Identify which cell holds the provided text, then report its [x, y] central coordinate. 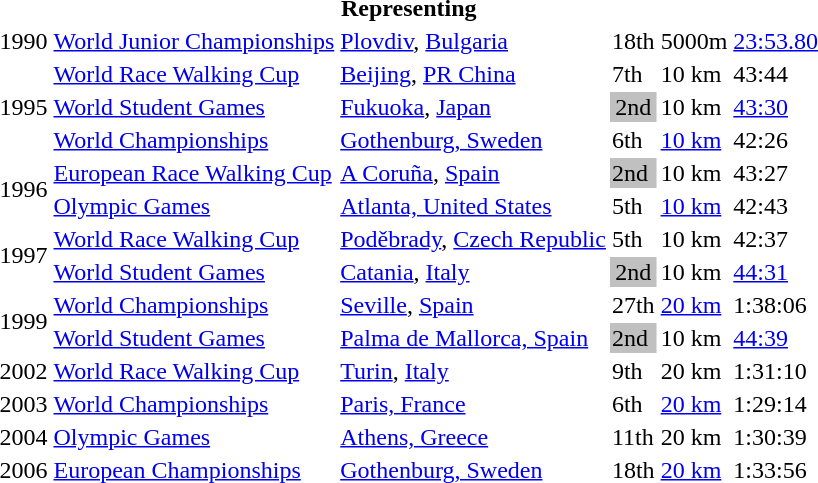
Gothenburg, Sweden [474, 140]
Athens, Greece [474, 437]
Beijing, PR China [474, 74]
Catania, Italy [474, 272]
European Race Walking Cup [194, 173]
Plovdiv, Bulgaria [474, 41]
18th [633, 41]
27th [633, 305]
Turin, Italy [474, 371]
Fukuoka, Japan [474, 107]
World Junior Championships [194, 41]
Atlanta, United States [474, 206]
7th [633, 74]
Poděbrady, Czech Republic [474, 239]
11th [633, 437]
5000m [694, 41]
9th [633, 371]
Seville, Spain [474, 305]
Paris, France [474, 404]
A Coruña, Spain [474, 173]
Palma de Mallorca, Spain [474, 338]
